Detect which cell encompasses the target text, then output its (X, Y) center coordinate. 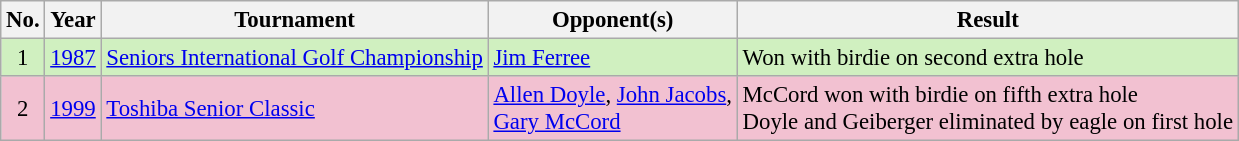
Toshiba Senior Classic (294, 108)
Result (988, 20)
2 (23, 108)
McCord won with birdie on fifth extra holeDoyle and Geiberger eliminated by eagle on first hole (988, 108)
1987 (73, 58)
1999 (73, 108)
1 (23, 58)
Won with birdie on second extra hole (988, 58)
Allen Doyle, John Jacobs, Gary McCord (612, 108)
Seniors International Golf Championship (294, 58)
Year (73, 20)
Opponent(s) (612, 20)
No. (23, 20)
Tournament (294, 20)
Jim Ferree (612, 58)
